Return the (X, Y) coordinate for the center point of the cell that contains the specified text.  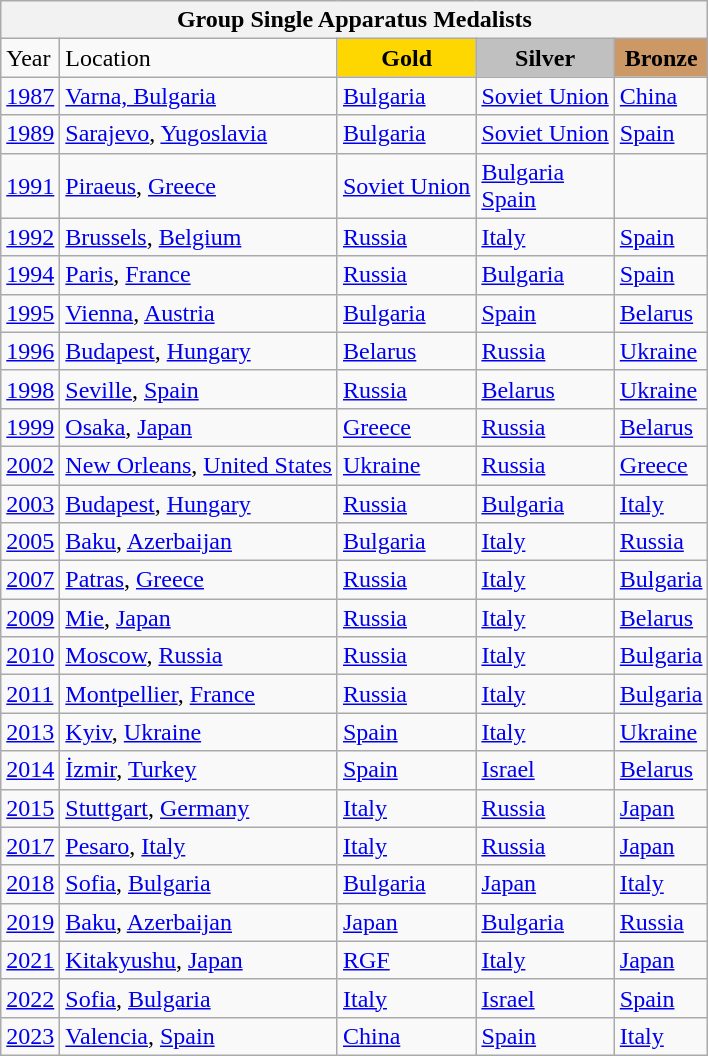
2017 (30, 846)
Sarajevo, Yugoslavia (199, 134)
New Orleans, United States (199, 465)
Location (199, 58)
RGF (406, 960)
2018 (30, 884)
2007 (30, 580)
2015 (30, 808)
Osaka, Japan (199, 427)
2011 (30, 694)
Year (30, 58)
Valencia, Spain (199, 1036)
2021 (30, 960)
Moscow, Russia (199, 656)
Group Single Apparatus Medalists (354, 20)
1992 (30, 237)
1994 (30, 275)
2013 (30, 732)
Kyiv, Ukraine (199, 732)
Seville, Spain (199, 389)
Montpellier, France (199, 694)
2014 (30, 770)
Mie, Japan (199, 618)
Pesaro, Italy (199, 846)
2019 (30, 922)
2010 (30, 656)
Patras, Greece (199, 580)
Brussels, Belgium (199, 237)
Paris, France (199, 275)
Kitakyushu, Japan (199, 960)
Stuttgart, Germany (199, 808)
1995 (30, 313)
İzmir, Turkey (199, 770)
2022 (30, 998)
2023 (30, 1036)
Piraeus, Greece (199, 186)
Vienna, Austria (199, 313)
1996 (30, 351)
Varna, Bulgaria (199, 96)
1987 (30, 96)
2005 (30, 542)
2009 (30, 618)
1991 (30, 186)
1998 (30, 389)
Gold (406, 58)
1989 (30, 134)
2002 (30, 465)
Bronze (661, 58)
1999 (30, 427)
Silver (545, 58)
Bulgaria Spain (545, 186)
2003 (30, 503)
